Provide the [x, y] coordinate of the cell's center where the given text is located.  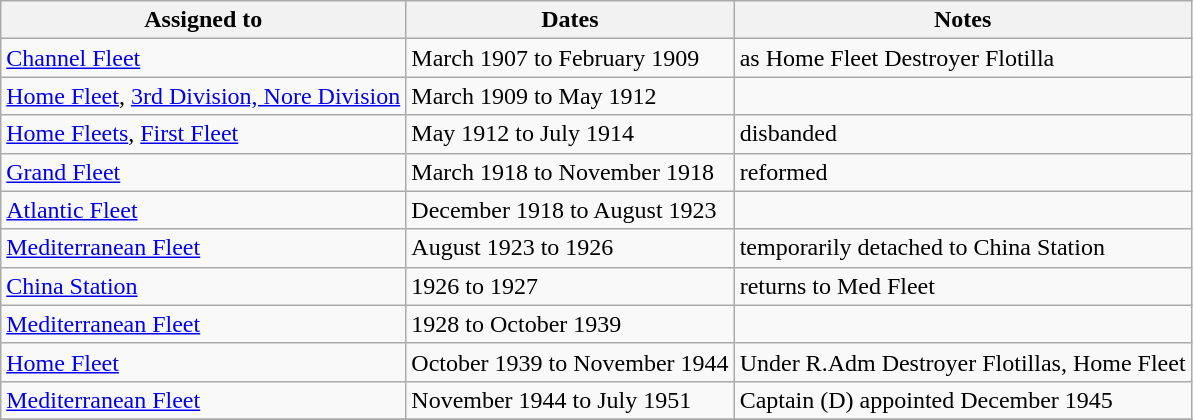
Captain (D) appointed December 1945 [962, 400]
March 1909 to May 1912 [570, 96]
October 1939 to November 1944 [570, 362]
1928 to October 1939 [570, 324]
Channel Fleet [204, 58]
Notes [962, 20]
disbanded [962, 134]
China Station [204, 286]
1926 to 1927 [570, 286]
March 1907 to February 1909 [570, 58]
as Home Fleet Destroyer Flotilla [962, 58]
Under R.Adm Destroyer Flotillas, Home Fleet [962, 362]
Dates [570, 20]
August 1923 to 1926 [570, 248]
Grand Fleet [204, 172]
temporarily detached to China Station [962, 248]
Atlantic Fleet [204, 210]
March 1918 to November 1918 [570, 172]
Assigned to [204, 20]
reformed [962, 172]
May 1912 to July 1914 [570, 134]
November 1944 to July 1951 [570, 400]
returns to Med Fleet [962, 286]
Home Fleets, First Fleet [204, 134]
December 1918 to August 1923 [570, 210]
Home Fleet [204, 362]
Home Fleet, 3rd Division, Nore Division [204, 96]
